Identify which cell holds the provided text, then report its (X, Y) central coordinate. 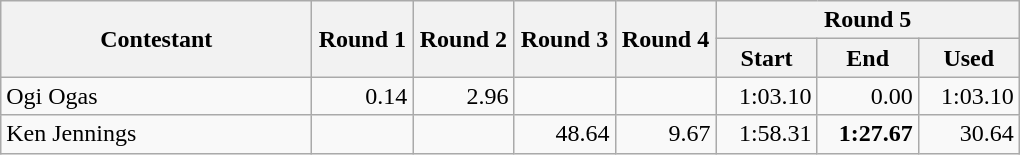
End (868, 58)
Round 2 (464, 39)
Used (968, 58)
2.96 (464, 96)
Round 4 (666, 39)
0.14 (362, 96)
30.64 (968, 134)
Round 3 (564, 39)
0.00 (868, 96)
Round 5 (868, 20)
Ogi Ogas (156, 96)
1:58.31 (766, 134)
Contestant (156, 39)
48.64 (564, 134)
Ken Jennings (156, 134)
1:27.67 (868, 134)
Start (766, 58)
9.67 (666, 134)
Round 1 (362, 39)
